Return [X, Y] of the center of cell containing provided text 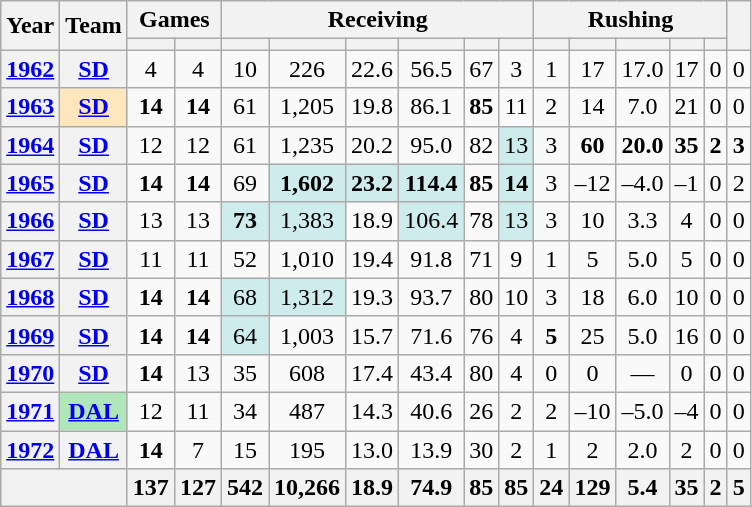
1,010 [308, 259]
13.9 [432, 449]
1,383 [308, 221]
137 [150, 488]
21 [686, 107]
226 [308, 69]
9 [516, 259]
Games [174, 20]
114.4 [432, 183]
3.3 [642, 221]
76 [482, 335]
1966 [30, 221]
19.4 [372, 259]
–10 [592, 411]
195 [308, 449]
20.0 [642, 145]
60 [592, 145]
5.4 [642, 488]
30 [482, 449]
17.0 [642, 69]
22.6 [372, 69]
71.6 [432, 335]
1972 [30, 449]
14.3 [372, 411]
–12 [592, 183]
1,235 [308, 145]
78 [482, 221]
16 [686, 335]
34 [244, 411]
1965 [30, 183]
93.7 [432, 297]
487 [308, 411]
1,602 [308, 183]
52 [244, 259]
7.0 [642, 107]
20.2 [372, 145]
Rushing [630, 20]
Team [94, 26]
608 [308, 373]
1,312 [308, 297]
56.5 [432, 69]
1,003 [308, 335]
19.3 [372, 297]
1969 [30, 335]
–5.0 [642, 411]
15.7 [372, 335]
1970 [30, 373]
69 [244, 183]
Receiving [377, 20]
1,205 [308, 107]
127 [198, 488]
1963 [30, 107]
68 [244, 297]
67 [482, 69]
43.4 [432, 373]
7 [198, 449]
40.6 [432, 411]
18 [592, 297]
25 [592, 335]
1967 [30, 259]
23.2 [372, 183]
— [642, 373]
10,266 [308, 488]
1968 [30, 297]
106.4 [432, 221]
19.8 [372, 107]
91.8 [432, 259]
6.0 [642, 297]
74.9 [432, 488]
–4.0 [642, 183]
82 [482, 145]
2.0 [642, 449]
73 [244, 221]
13.0 [372, 449]
–1 [686, 183]
24 [552, 488]
71 [482, 259]
64 [244, 335]
1971 [30, 411]
Year [30, 26]
1964 [30, 145]
542 [244, 488]
17.4 [372, 373]
95.0 [432, 145]
26 [482, 411]
15 [244, 449]
86.1 [432, 107]
129 [592, 488]
–4 [686, 411]
1962 [30, 69]
